Capture the cell that displays the provided text and extract its [x, y] central coordinate. 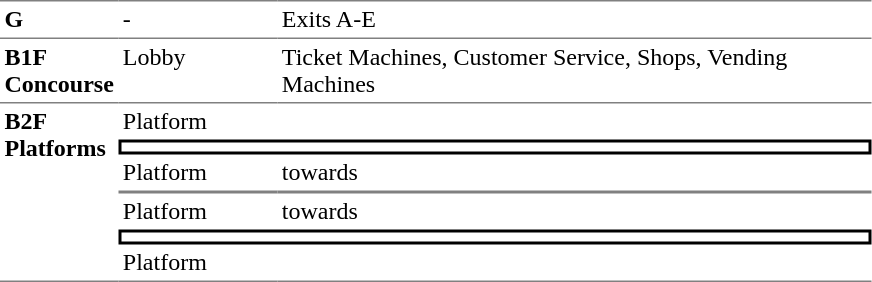
B1FConcourse [59, 71]
G [59, 19]
Ticket Machines, Customer Service, Shops, Vending Machines [574, 71]
- [198, 19]
B2FPlatforms [59, 193]
Lobby [198, 71]
Exits A-E [574, 19]
